Detect which cell encompasses the target text, then output its (x, y) center coordinate. 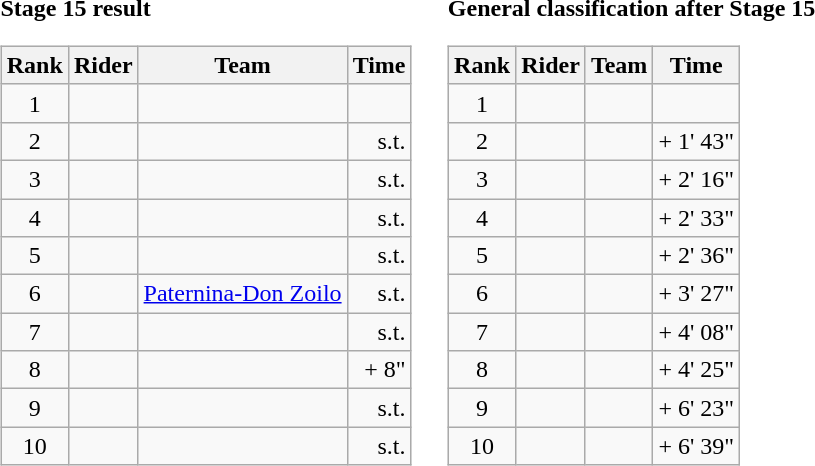
+ 2' 36" (696, 256)
+ 8" (379, 370)
+ 6' 39" (696, 446)
+ 4' 25" (696, 370)
+ 2' 16" (696, 179)
Paternina-Don Zoilo (242, 294)
+ 2' 33" (696, 217)
+ 3' 27" (696, 294)
+ 4' 08" (696, 332)
+ 1' 43" (696, 141)
+ 6' 23" (696, 408)
